Search for the cell housing the specified text and yield its (X, Y) center coordinate. 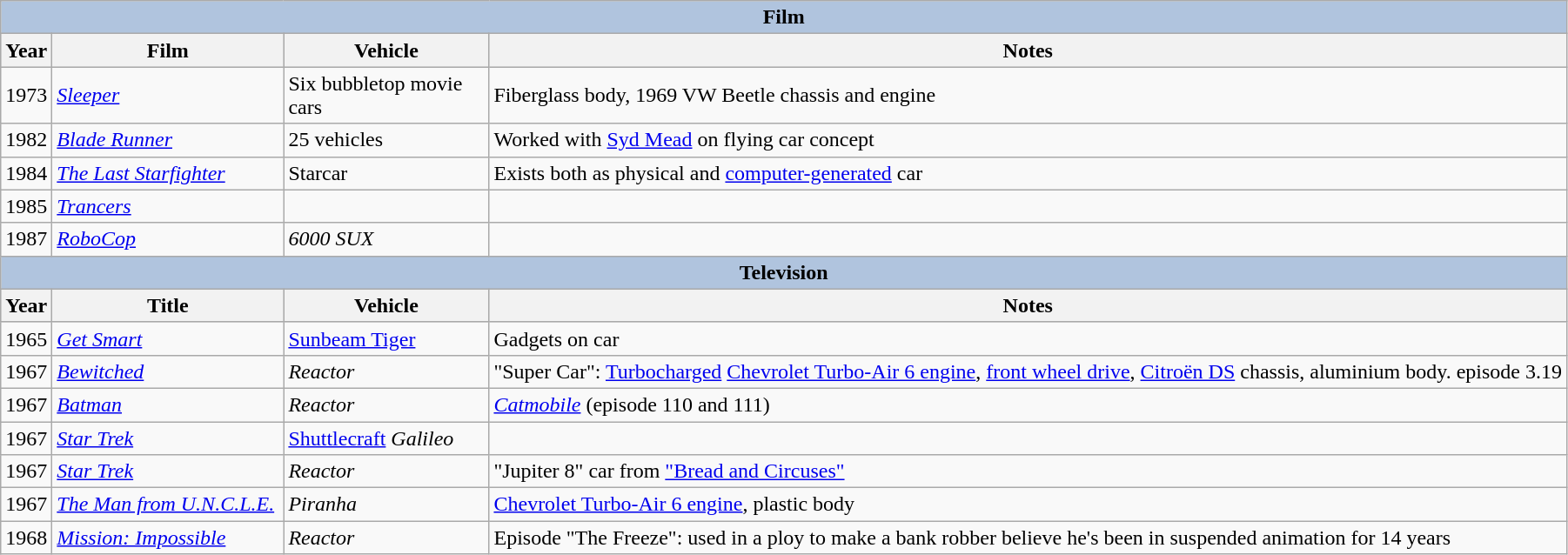
"Super Car": Turbocharged Chevrolet Turbo-Air 6 engine, front wheel drive, Citroën DS chassis, aluminium body. episode 3.19 (1029, 371)
Exists both as physical and computer-generated car (1029, 173)
25 vehicles (386, 140)
RoboCop (168, 239)
Chevrolet Turbo-Air 6 engine, plastic body (1029, 505)
Gadgets on car (1029, 338)
Batman (168, 405)
Shuttlecraft Galileo (386, 438)
1985 (26, 206)
Mission: Impossible (168, 538)
Fiberglass body, 1969 VW Beetle chassis and engine (1029, 96)
Sunbeam Tiger (386, 338)
6000 SUX (386, 239)
Six bubbletop movie cars (386, 96)
Television (784, 272)
Sleeper (168, 96)
Get Smart (168, 338)
1965 (26, 338)
Piranha (386, 505)
Starcar (386, 173)
The Last Starfighter (168, 173)
Catmobile (episode 110 and 111) (1029, 405)
Blade Runner (168, 140)
1982 (26, 140)
Worked with Syd Mead on flying car concept (1029, 140)
"Jupiter 8" car from "Bread and Circuses" (1029, 471)
1984 (26, 173)
The Man from U.N.C.L.E. (168, 505)
1973 (26, 96)
1987 (26, 239)
Title (168, 305)
Trancers (168, 206)
Bewitched (168, 371)
1968 (26, 538)
Episode "The Freeze": used in a ploy to make a bank robber believe he's been in suspended animation for 14 years (1029, 538)
